Determine the (x, y) coordinate at the center of the cell enclosing the given text.  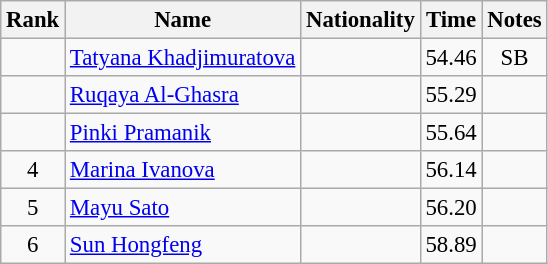
4 (33, 170)
55.29 (451, 95)
Nationality (360, 20)
5 (33, 208)
Marina Ivanova (183, 170)
56.14 (451, 170)
Mayu Sato (183, 208)
Tatyana Khadjimuratova (183, 58)
Sun Hongfeng (183, 245)
56.20 (451, 208)
54.46 (451, 58)
SB (514, 58)
Rank (33, 20)
Notes (514, 20)
6 (33, 245)
Time (451, 20)
Name (183, 20)
Pinki Pramanik (183, 133)
58.89 (451, 245)
Ruqaya Al-Ghasra (183, 95)
55.64 (451, 133)
